Provide the [X, Y] coordinate of the cell's center where the given text is located.  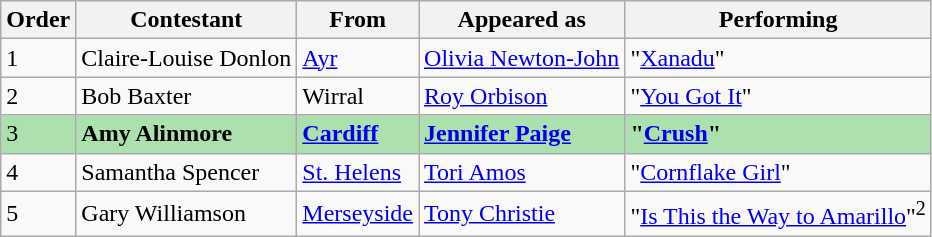
Jennifer Paige [522, 134]
Contestant [186, 20]
Samantha Spencer [186, 172]
Ayr [358, 58]
Olivia Newton-John [522, 58]
St. Helens [358, 172]
Roy Orbison [522, 96]
Merseyside [358, 214]
"You Got It" [778, 96]
Bob Baxter [186, 96]
3 [38, 134]
Amy Alinmore [186, 134]
Order [38, 20]
5 [38, 214]
From [358, 20]
"Crush" [778, 134]
Claire-Louise Donlon [186, 58]
Appeared as [522, 20]
Wirral [358, 96]
Tori Amos [522, 172]
"Is This the Way to Amarillo"2 [778, 214]
2 [38, 96]
"Cornflake Girl" [778, 172]
Cardiff [358, 134]
Performing [778, 20]
Tony Christie [522, 214]
4 [38, 172]
1 [38, 58]
"Xanadu" [778, 58]
Gary Williamson [186, 214]
